Identify which cell holds the provided text, then report its [X, Y] central coordinate. 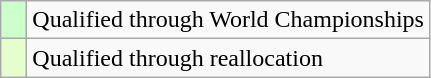
Qualified through reallocation [228, 58]
Qualified through World Championships [228, 20]
